Pinpoint the cell where the given text exists, returning its (X, Y) midpoint coordinate. 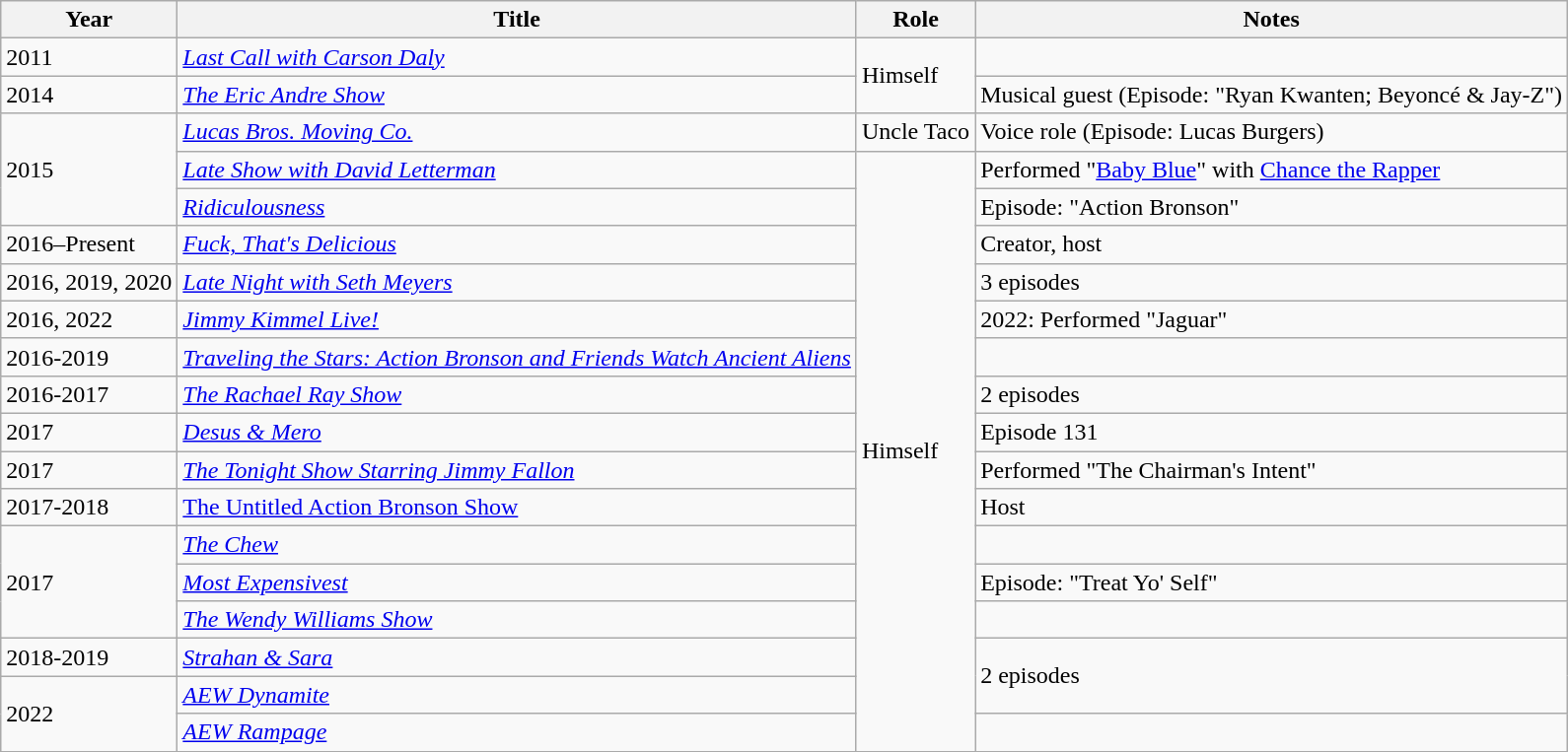
The Chew (517, 545)
Desus & Mero (517, 432)
Most Expensivest (517, 582)
2017-2018 (89, 508)
Traveling the Stars: Action Bronson and Friends Watch Ancient Aliens (517, 357)
Strahan & Sara (517, 657)
Notes (1272, 20)
The Rachael Ray Show (517, 394)
Creator, host (1272, 244)
The Wendy Williams Show (517, 620)
Host (1272, 508)
The Tonight Show Starring Jimmy Fallon (517, 470)
2022: Performed "Jaguar" (1272, 319)
Late Show with David Letterman (517, 170)
Role (915, 20)
The Untitled Action Bronson Show (517, 508)
3 episodes (1272, 282)
Last Call with Carson Daly (517, 57)
Voice role (Episode: Lucas Burgers) (1272, 132)
Title (517, 20)
2016, 2019, 2020 (89, 282)
Late Night with Seth Meyers (517, 282)
Episode: "Action Bronson" (1272, 207)
2014 (89, 95)
2011 (89, 57)
AEW Dynamite (517, 695)
Performed "Baby Blue" with Chance the Rapper (1272, 170)
2018-2019 (89, 657)
2016-2019 (89, 357)
Performed "The Chairman's Intent" (1272, 470)
Musical guest (Episode: "Ryan Kwanten; Beyoncé & Jay-Z") (1272, 95)
2022 (89, 714)
2016–Present (89, 244)
Uncle Taco (915, 132)
The Eric Andre Show (517, 95)
Episode 131 (1272, 432)
Year (89, 20)
2015 (89, 170)
Lucas Bros. Moving Co. (517, 132)
Fuck, That's Delicious (517, 244)
2016-2017 (89, 394)
Jimmy Kimmel Live! (517, 319)
AEW Rampage (517, 732)
Episode: "Treat Yo' Self" (1272, 582)
2016, 2022 (89, 319)
Ridiculousness (517, 207)
